Capture the cell that displays the provided text and extract its [X, Y] central coordinate. 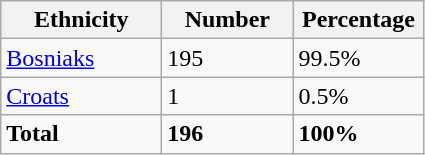
99.5% [358, 58]
Croats [82, 96]
195 [228, 58]
Total [82, 134]
196 [228, 134]
Number [228, 20]
Percentage [358, 20]
Ethnicity [82, 20]
0.5% [358, 96]
Bosniaks [82, 58]
100% [358, 134]
1 [228, 96]
